Return the (X, Y) coordinate for the center point of the cell that contains the specified text.  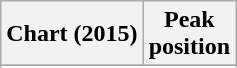
Chart (2015) (72, 34)
Peakposition (189, 34)
